Detect which cell encompasses the target text, then output its [X, Y] center coordinate. 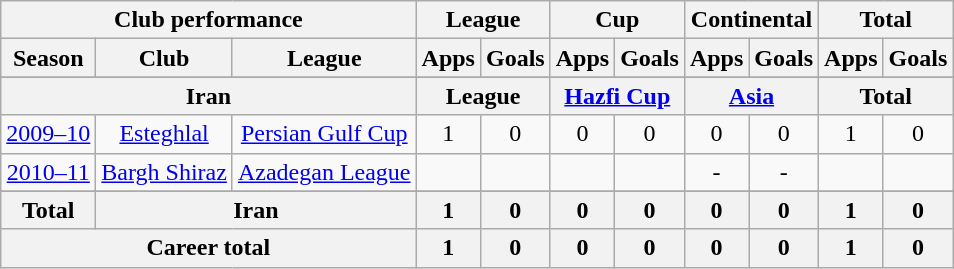
Asia [751, 96]
Club [164, 58]
2009–10 [48, 134]
Bargh Shiraz [164, 172]
Continental [751, 20]
Season [48, 58]
2010–11 [48, 172]
Persian Gulf Cup [324, 134]
Cup [617, 20]
Azadegan League [324, 172]
Club performance [208, 20]
Career total [208, 248]
Hazfi Cup [617, 96]
Esteghlal [164, 134]
